Find where the given text appears and provide that cell's center as (x, y) coordinate. 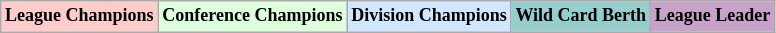
Division Champions (429, 16)
League Champions (80, 16)
League Leader (712, 16)
Conference Champions (252, 16)
Wild Card Berth (580, 16)
